Pinpoint the cell where the given text exists, returning its (x, y) midpoint coordinate. 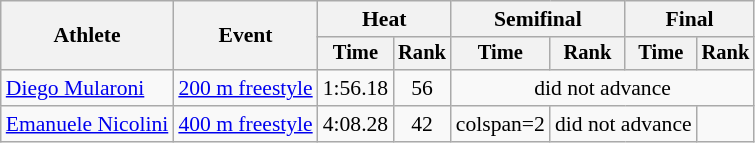
Emanuele Nicolini (88, 124)
56 (422, 88)
200 m freestyle (245, 88)
colspan=2 (500, 124)
4:08.28 (356, 124)
Heat (384, 19)
400 m freestyle (245, 124)
1:56.18 (356, 88)
Final (690, 19)
Event (245, 36)
Diego Mularoni (88, 88)
Athlete (88, 36)
42 (422, 124)
Semifinal (538, 19)
